Determine the (x, y) coordinate at the center of the cell enclosing the given text.  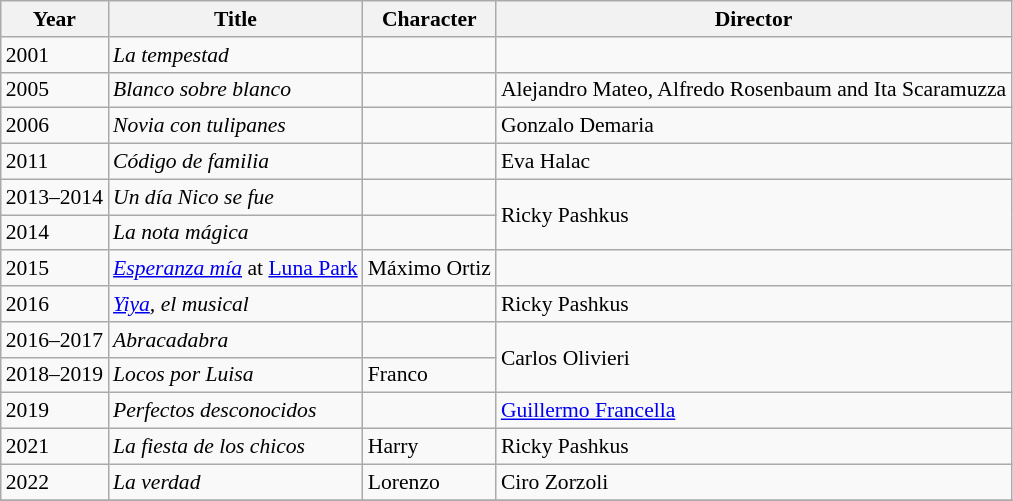
Guillermo Francella (754, 411)
2011 (54, 162)
2018–2019 (54, 375)
Código de familia (236, 162)
Harry (430, 447)
2005 (54, 90)
2021 (54, 447)
2006 (54, 126)
2014 (54, 233)
Un día Nico se fue (236, 197)
Character (430, 19)
La fiesta de los chicos (236, 447)
La tempestad (236, 55)
2013–2014 (54, 197)
Franco (430, 375)
Ciro Zorzoli (754, 482)
Blanco sobre blanco (236, 90)
Eva Halac (754, 162)
Lorenzo (430, 482)
2001 (54, 55)
Novia con tulipanes (236, 126)
Perfectos desconocidos (236, 411)
2015 (54, 269)
Locos por Luisa (236, 375)
Yiya, el musical (236, 304)
Esperanza mía at Luna Park (236, 269)
2019 (54, 411)
Carlos Olivieri (754, 358)
La nota mágica (236, 233)
Abracadabra (236, 340)
2016 (54, 304)
Title (236, 19)
2016–2017 (54, 340)
2022 (54, 482)
Máximo Ortiz (430, 269)
Director (754, 19)
La verdad (236, 482)
Year (54, 19)
Alejandro Mateo, Alfredo Rosenbaum and Ita Scaramuzza (754, 90)
Gonzalo Demaria (754, 126)
